From the cell containing the given text, extract its center point as (x, y) coordinate. 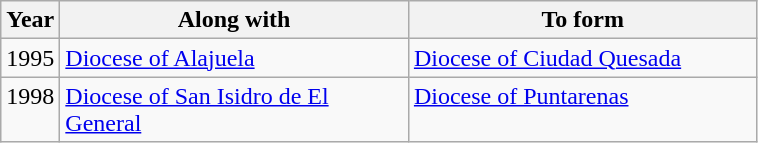
Diocese of Puntarenas (582, 110)
Diocese of San Isidro de El General (234, 110)
Along with (234, 20)
1998 (30, 110)
Diocese of Alajuela (234, 58)
To form (582, 20)
Year (30, 20)
1995 (30, 58)
Diocese of Ciudad Quesada (582, 58)
